Find where the given text appears and provide that cell's center as (X, Y) coordinate. 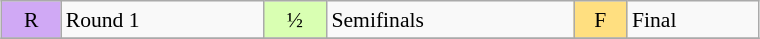
Final (693, 20)
Round 1 (162, 20)
R (32, 20)
F (600, 20)
Semifinals (450, 20)
½ (294, 20)
